Output the (X, Y) coordinate of the center of the cell containing the given text.  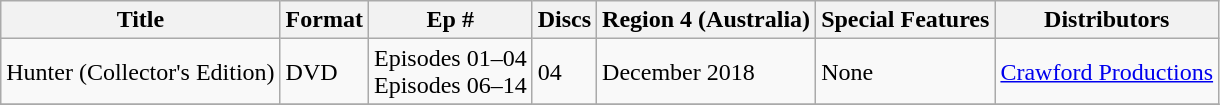
Format (324, 20)
Distributors (1107, 20)
Hunter (Collector's Edition) (140, 72)
Special Features (906, 20)
Discs (564, 20)
Episodes 01–04Episodes 06–14 (450, 72)
December 2018 (706, 72)
Crawford Productions (1107, 72)
DVD (324, 72)
04 (564, 72)
None (906, 72)
Region 4 (Australia) (706, 20)
Title (140, 20)
Ep # (450, 20)
